Capture the cell that displays the provided text and extract its [x, y] central coordinate. 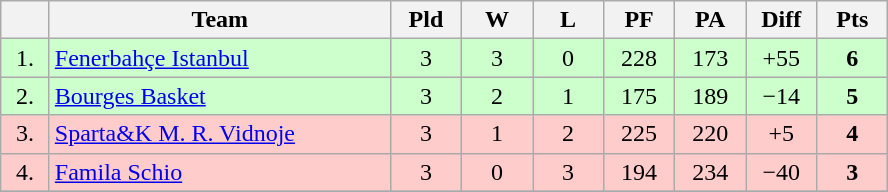
Bourges Basket [220, 96]
Diff [782, 20]
2. [26, 96]
+55 [782, 58]
225 [640, 134]
W [496, 20]
+5 [782, 134]
194 [640, 172]
Fenerbahçe Istanbul [220, 58]
220 [710, 134]
Pts [852, 20]
PA [710, 20]
189 [710, 96]
−14 [782, 96]
6 [852, 58]
3. [26, 134]
234 [710, 172]
Famila Schio [220, 172]
Pld [426, 20]
4. [26, 172]
228 [640, 58]
173 [710, 58]
L [568, 20]
Team [220, 20]
−40 [782, 172]
175 [640, 96]
PF [640, 20]
1. [26, 58]
Sparta&K M. R. Vidnoje [220, 134]
4 [852, 134]
5 [852, 96]
